Provide the (X, Y) coordinate of the cell's center where the given text is located.  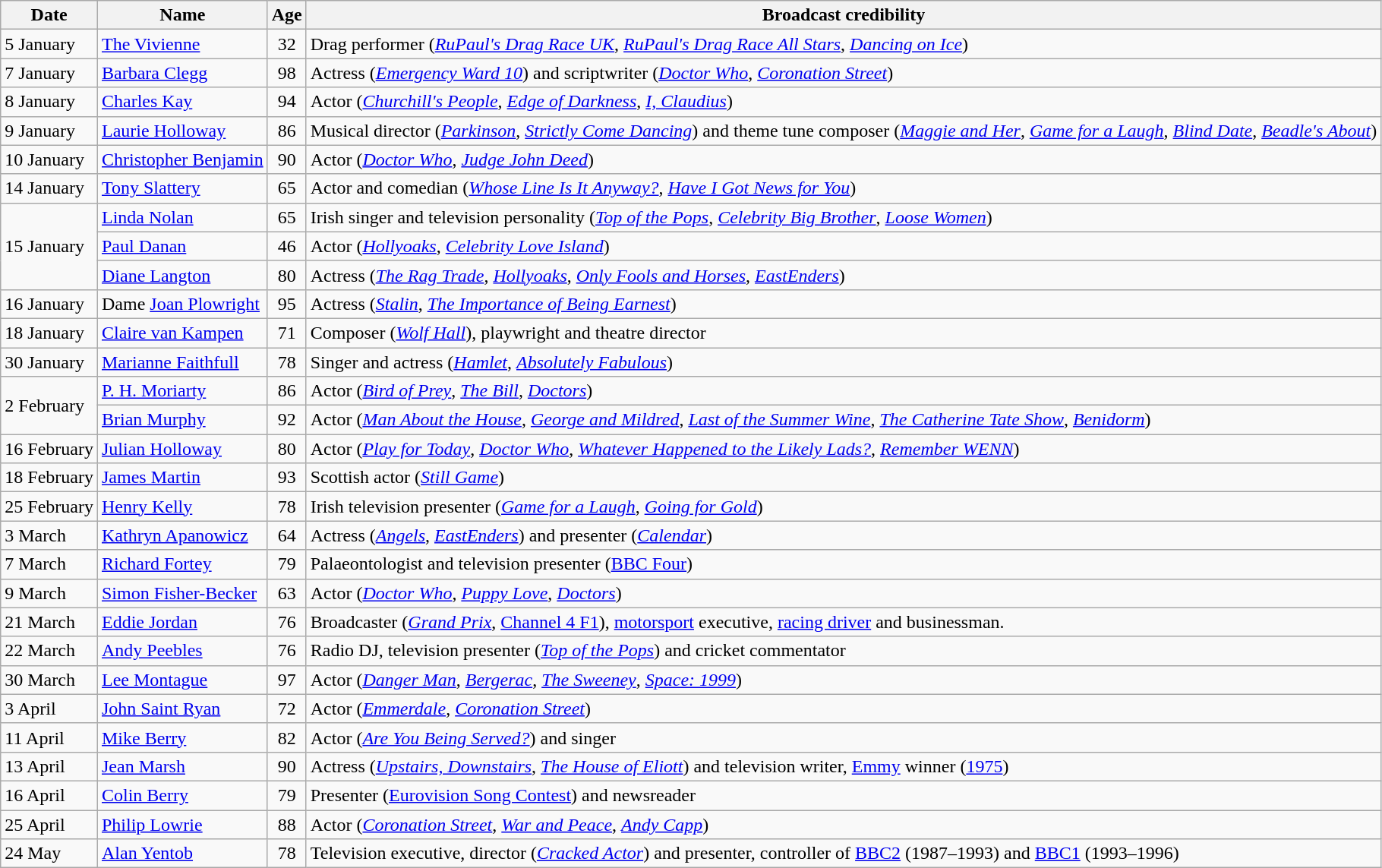
Brian Murphy (182, 420)
Eddie Jordan (182, 622)
Radio DJ, television presenter (Top of the Pops) and cricket commentator (844, 651)
Name (182, 15)
16 April (49, 795)
9 March (49, 593)
Philip Lowrie (182, 824)
Tony Slattery (182, 188)
30 January (49, 362)
Kathryn Apanowicz (182, 535)
Actor and comedian (Whose Line Is It Anyway?, Have I Got News for You) (844, 188)
James Martin (182, 478)
94 (287, 102)
25 April (49, 824)
Actor (Danger Man, Bergerac, The Sweeney, Space: 1999) (844, 680)
88 (287, 824)
Actress (The Rag Trade, Hollyoaks, Only Fools and Horses, EastEnders) (844, 275)
Christopher Benjamin (182, 159)
11 April (49, 737)
21 March (49, 622)
Lee Montague (182, 680)
Charles Kay (182, 102)
Broadcast credibility (844, 15)
8 January (49, 102)
7 March (49, 564)
30 March (49, 680)
Barbara Clegg (182, 73)
10 January (49, 159)
16 January (49, 304)
9 January (49, 131)
Actress (Stalin, The Importance of Being Earnest) (844, 304)
Irish television presenter (Game for a Laugh, Going for Gold) (844, 507)
64 (287, 535)
Richard Fortey (182, 564)
Actor (Bird of Prey, The Bill, Doctors) (844, 391)
3 April (49, 709)
25 February (49, 507)
Diane Langton (182, 275)
Paul Danan (182, 246)
Actress (Angels, EastEnders) and presenter (Calendar) (844, 535)
Actor (Man About the House, George and Mildred, Last of the Summer Wine, The Catherine Tate Show, Benidorm) (844, 420)
Age (287, 15)
97 (287, 680)
15 January (49, 246)
72 (287, 709)
13 April (49, 766)
98 (287, 73)
46 (287, 246)
22 March (49, 651)
Actor (Emmerdale, Coronation Street) (844, 709)
5 January (49, 44)
Mike Berry (182, 737)
24 May (49, 854)
Composer (Wolf Hall), playwright and theatre director (844, 333)
Broadcaster (Grand Prix, Channel 4 F1), motorsport executive, racing driver and businessman. (844, 622)
2 February (49, 406)
Dame Joan Plowright (182, 304)
93 (287, 478)
Andy Peebles (182, 651)
P. H. Moriarty (182, 391)
Drag performer (RuPaul's Drag Race UK, RuPaul's Drag Race All Stars, Dancing on Ice) (844, 44)
3 March (49, 535)
Presenter (Eurovision Song Contest) and newsreader (844, 795)
The Vivienne (182, 44)
7 January (49, 73)
Actress (Upstairs, Downstairs, The House of Eliott) and television writer, Emmy winner (1975) (844, 766)
Actress (Emergency Ward 10) and scriptwriter (Doctor Who, Coronation Street) (844, 73)
Date (49, 15)
Actor (Doctor Who, Puppy Love, Doctors) (844, 593)
Actor (Hollyoaks, Celebrity Love Island) (844, 246)
Actor (Coronation Street, War and Peace, Andy Capp) (844, 824)
Alan Yentob (182, 854)
Henry Kelly (182, 507)
Television executive, director (Cracked Actor) and presenter, controller of BBC2 (1987–1993) and BBC1 (1993–1996) (844, 854)
Julian Holloway (182, 449)
Claire van Kampen (182, 333)
Palaeontologist and television presenter (BBC Four) (844, 564)
63 (287, 593)
71 (287, 333)
Actor (Churchill's People, Edge of Darkness, I, Claudius) (844, 102)
18 January (49, 333)
Singer and actress (Hamlet, Absolutely Fabulous) (844, 362)
John Saint Ryan (182, 709)
Actor (Play for Today, Doctor Who, Whatever Happened to the Likely Lads?, Remember WENN) (844, 449)
Irish singer and television personality (Top of the Pops, Celebrity Big Brother, Loose Women) (844, 217)
32 (287, 44)
Colin Berry (182, 795)
Linda Nolan (182, 217)
Simon Fisher-Becker (182, 593)
14 January (49, 188)
16 February (49, 449)
Musical director (Parkinson, Strictly Come Dancing) and theme tune composer (Maggie and Her, Game for a Laugh, Blind Date, Beadle's About) (844, 131)
92 (287, 420)
Actor (Doctor Who, Judge John Deed) (844, 159)
Laurie Holloway (182, 131)
95 (287, 304)
Jean Marsh (182, 766)
18 February (49, 478)
Marianne Faithfull (182, 362)
Scottish actor (Still Game) (844, 478)
Actor (Are You Being Served?) and singer (844, 737)
82 (287, 737)
